Identify which cell holds the provided text, then report its (X, Y) central coordinate. 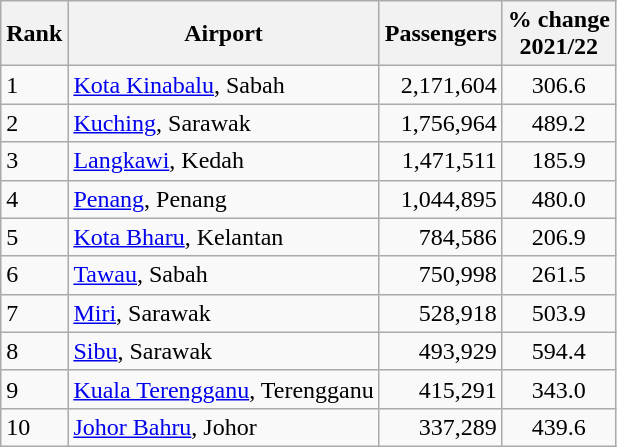
206.9 (558, 237)
% change2021/22 (558, 34)
784,586 (440, 237)
185.9 (558, 161)
Penang, Penang (224, 199)
Kota Bharu, Kelantan (224, 237)
1 (34, 85)
337,289 (440, 427)
480.0 (558, 199)
503.9 (558, 313)
3 (34, 161)
Rank (34, 34)
5 (34, 237)
4 (34, 199)
1,756,964 (440, 123)
Kuala Terengganu, Terengganu (224, 389)
439.6 (558, 427)
2 (34, 123)
594.4 (558, 351)
1,471,511 (440, 161)
10 (34, 427)
489.2 (558, 123)
9 (34, 389)
Airport (224, 34)
493,929 (440, 351)
306.6 (558, 85)
2,171,604 (440, 85)
7 (34, 313)
Tawau, Sabah (224, 275)
Langkawi, Kedah (224, 161)
Kota Kinabalu, Sabah (224, 85)
Miri, Sarawak (224, 313)
Passengers (440, 34)
Sibu, Sarawak (224, 351)
261.5 (558, 275)
750,998 (440, 275)
1,044,895 (440, 199)
528,918 (440, 313)
6 (34, 275)
415,291 (440, 389)
Johor Bahru, Johor (224, 427)
343.0 (558, 389)
8 (34, 351)
Kuching, Sarawak (224, 123)
